Pinpoint the cell where the given text exists, returning its [x, y] midpoint coordinate. 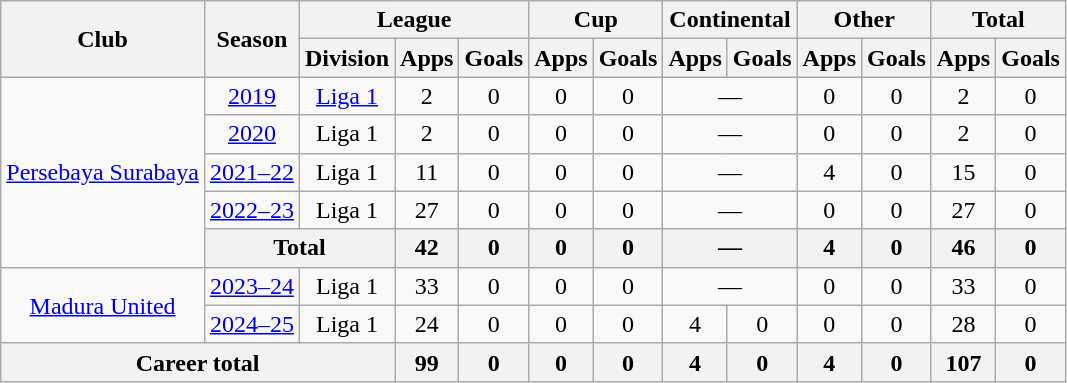
2022–23 [252, 210]
Season [252, 39]
Division [346, 58]
46 [963, 248]
Club [103, 39]
24 [427, 324]
2020 [252, 134]
2021–22 [252, 172]
107 [963, 362]
Cup [596, 20]
Continental [730, 20]
28 [963, 324]
Persebaya Surabaya [103, 172]
Other [864, 20]
99 [427, 362]
Madura United [103, 305]
2024–25 [252, 324]
15 [963, 172]
2023–24 [252, 286]
2019 [252, 96]
Career total [198, 362]
11 [427, 172]
League [414, 20]
42 [427, 248]
